Return the [X, Y] coordinate for the center point of the cell that contains the specified text.  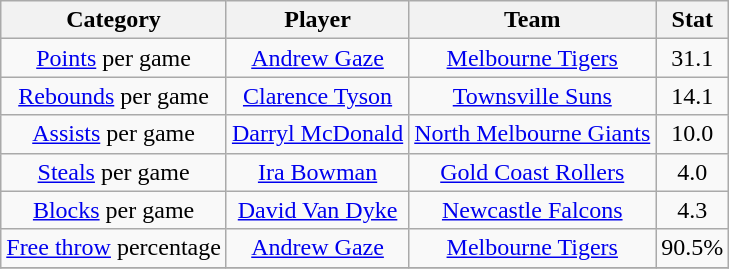
Free throw percentage [114, 248]
Steals per game [114, 172]
Townsville Suns [532, 96]
Clarence Tyson [317, 96]
Darryl McDonald [317, 134]
Team [532, 20]
Player [317, 20]
North Melbourne Giants [532, 134]
Points per game [114, 58]
Assists per game [114, 134]
Blocks per game [114, 210]
Rebounds per game [114, 96]
4.0 [692, 172]
Gold Coast Rollers [532, 172]
14.1 [692, 96]
31.1 [692, 58]
Ira Bowman [317, 172]
Category [114, 20]
90.5% [692, 248]
Stat [692, 20]
Newcastle Falcons [532, 210]
4.3 [692, 210]
David Van Dyke [317, 210]
10.0 [692, 134]
